From the cell containing the given text, extract its center point as [x, y] coordinate. 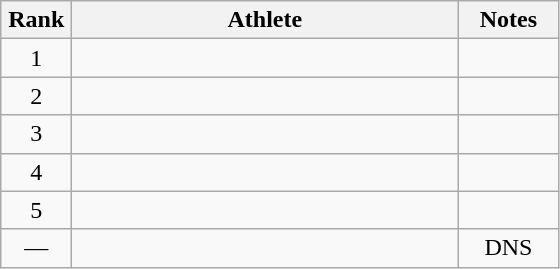
Notes [508, 20]
2 [36, 96]
DNS [508, 248]
1 [36, 58]
Athlete [265, 20]
5 [36, 210]
3 [36, 134]
Rank [36, 20]
4 [36, 172]
— [36, 248]
